Return (x, y) of the center of cell containing provided text 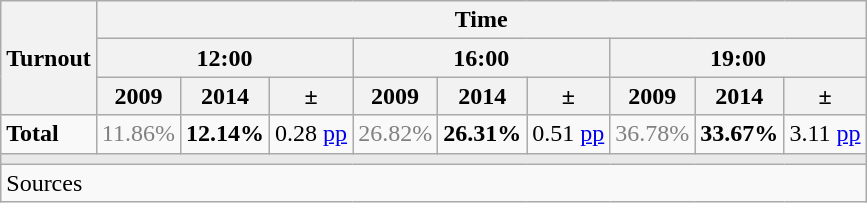
11.86% (138, 134)
16:00 (482, 58)
19:00 (738, 58)
26.31% (482, 134)
36.78% (652, 134)
Time (481, 20)
Total (49, 134)
12.14% (224, 134)
26.82% (396, 134)
12:00 (224, 58)
33.67% (740, 134)
0.28 pp (312, 134)
Sources (434, 183)
3.11 pp (825, 134)
Turnout (49, 58)
0.51 pp (568, 134)
